Provide the [x, y] coordinate of the cell's center where the given text is located.  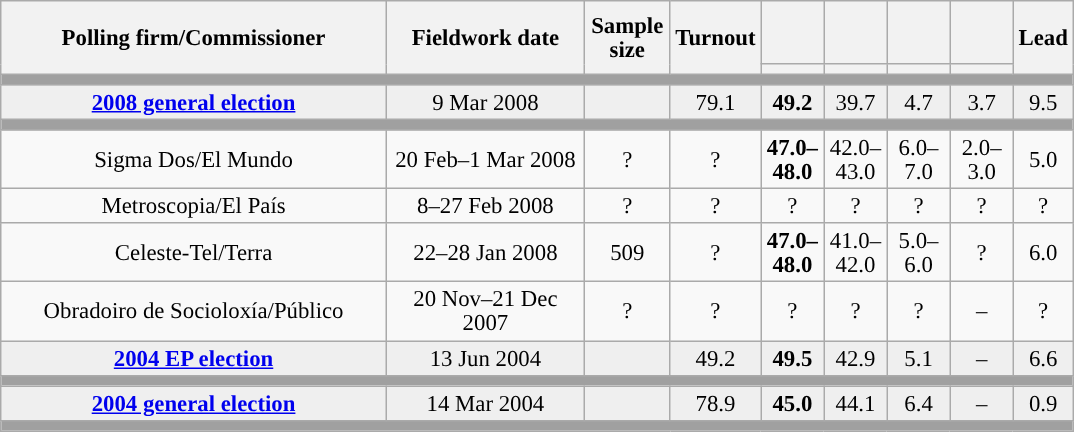
20 Nov–21 Dec 2007 [485, 312]
2004 general election [194, 404]
42.9 [856, 358]
Sigma Dos/El Mundo [194, 160]
9.5 [1043, 102]
2.0–3.0 [982, 160]
0.9 [1043, 404]
2004 EP election [194, 358]
4.7 [918, 102]
9 Mar 2008 [485, 102]
6.0 [1043, 254]
Obradoiro de Socioloxía/Público [194, 312]
44.1 [856, 404]
6.6 [1043, 358]
14 Mar 2004 [485, 404]
41.0–42.0 [856, 254]
Celeste-Tel/Terra [194, 254]
Polling firm/Commissioner [194, 38]
79.1 [716, 102]
78.9 [716, 404]
13 Jun 2004 [485, 358]
45.0 [792, 404]
Lead [1043, 38]
Fieldwork date [485, 38]
42.0–43.0 [856, 160]
20 Feb–1 Mar 2008 [485, 160]
39.7 [856, 102]
Metroscopia/El País [194, 206]
3.7 [982, 102]
509 [627, 254]
5.1 [918, 358]
Sample size [627, 38]
5.0–6.0 [918, 254]
22–28 Jan 2008 [485, 254]
5.0 [1043, 160]
Turnout [716, 38]
49.5 [792, 358]
2008 general election [194, 102]
6.0–7.0 [918, 160]
6.4 [918, 404]
8–27 Feb 2008 [485, 206]
